Capture the cell that displays the provided text and extract its (x, y) central coordinate. 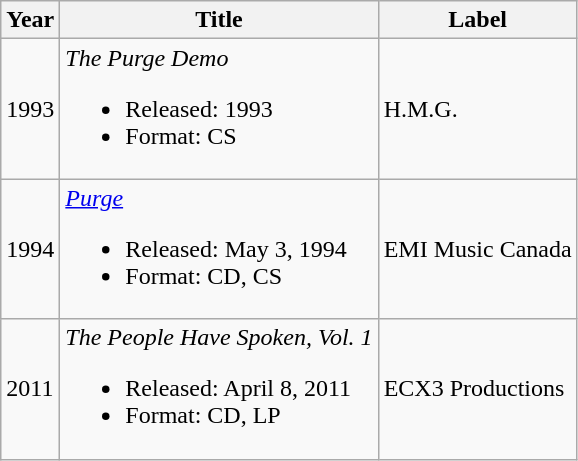
2011 (30, 389)
The People Have Spoken, Vol. 1Released: April 8, 2011Format: CD, LP (219, 389)
Title (219, 20)
H.M.G. (478, 109)
1993 (30, 109)
EMI Music Canada (478, 249)
PurgeReleased: May 3, 1994Format: CD, CS (219, 249)
Year (30, 20)
ECX3 Productions (478, 389)
1994 (30, 249)
Label (478, 20)
The Purge DemoReleased: 1993Format: CS (219, 109)
